From the cell containing the given text, extract its center point as (X, Y) coordinate. 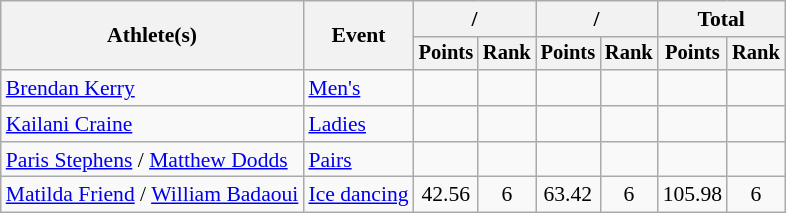
Men's (358, 88)
Kailani Craine (152, 124)
Event (358, 36)
Pairs (358, 160)
Paris Stephens / Matthew Dodds (152, 160)
105.98 (692, 195)
42.56 (446, 195)
Athlete(s) (152, 36)
Ladies (358, 124)
Brendan Kerry (152, 88)
Matilda Friend / William Badaoui (152, 195)
Total (722, 19)
Ice dancing (358, 195)
63.42 (568, 195)
